Pinpoint the cell where the given text exists, returning its [x, y] midpoint coordinate. 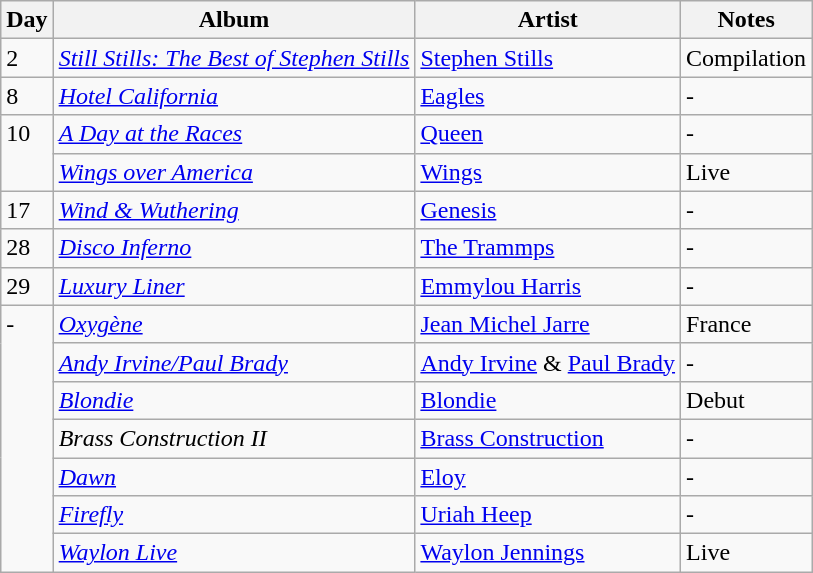
Hotel California [234, 96]
Debut [746, 400]
Genesis [548, 210]
Artist [548, 20]
Firefly [234, 515]
Andy Irvine & Paul Brady [548, 362]
Compilation [746, 58]
Luxury Liner [234, 286]
8 [27, 96]
29 [27, 286]
The Trammps [548, 248]
Andy Irvine/Paul Brady [234, 362]
Jean Michel Jarre [548, 324]
10 [27, 153]
France [746, 324]
Still Stills: The Best of Stephen Stills [234, 58]
Disco Inferno [234, 248]
Wings over America [234, 172]
Uriah Heep [548, 515]
Stephen Stills [548, 58]
Brass Construction [548, 438]
Queen [548, 134]
Emmylou Harris [548, 286]
Waylon Jennings [548, 553]
Waylon Live [234, 553]
A Day at the Races [234, 134]
28 [27, 248]
Eloy [548, 477]
Album [234, 20]
Day [27, 20]
Oxygène [234, 324]
Wind & Wuthering [234, 210]
17 [27, 210]
Eagles [548, 96]
Wings [548, 172]
2 [27, 58]
Dawn [234, 477]
Notes [746, 20]
Brass Construction II [234, 438]
